Return the [x, y] coordinate for the center point of the cell that contains the specified text.  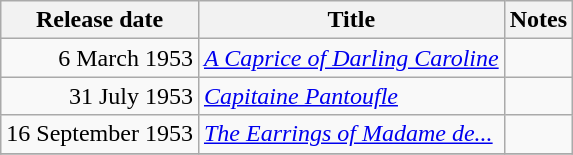
Release date [100, 20]
A Caprice of Darling Caroline [351, 58]
Notes [538, 20]
Capitaine Pantoufle [351, 96]
31 July 1953 [100, 96]
6 March 1953 [100, 58]
16 September 1953 [100, 134]
The Earrings of Madame de... [351, 134]
Title [351, 20]
